Determine the [X, Y] coordinate at the center of the cell enclosing the given text.  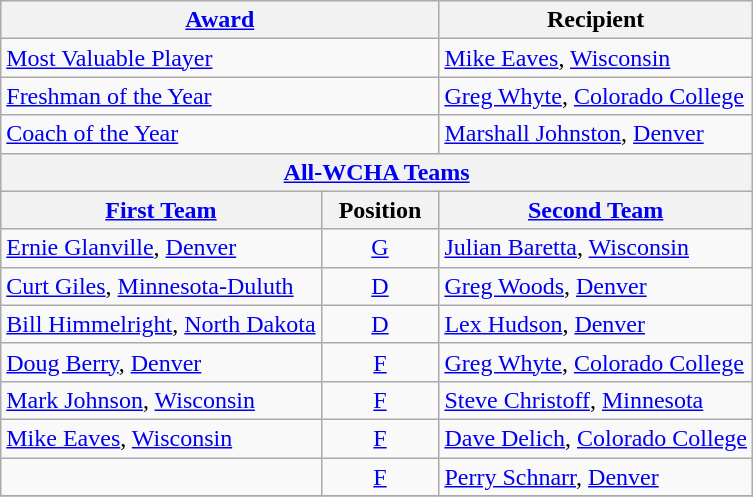
Marshall Johnston, Denver [596, 134]
Lex Hudson, Denver [596, 324]
Recipient [596, 20]
Ernie Glanville, Denver [161, 248]
Perry Schnarr, Denver [596, 477]
Position [380, 210]
Second Team [596, 210]
Coach of the Year [220, 134]
Julian Baretta, Wisconsin [596, 248]
Curt Giles, Minnesota-Duluth [161, 286]
Mark Johnson, Wisconsin [161, 400]
Most Valuable Player [220, 58]
Dave Delich, Colorado College [596, 438]
All-WCHA Teams [377, 172]
Freshman of the Year [220, 96]
Greg Woods, Denver [596, 286]
G [380, 248]
First Team [161, 210]
Award [220, 20]
Bill Himmelright, North Dakota [161, 324]
Doug Berry, Denver [161, 362]
Steve Christoff, Minnesota [596, 400]
